Locate the cell with the specified text and output its (x, y) center coordinate. 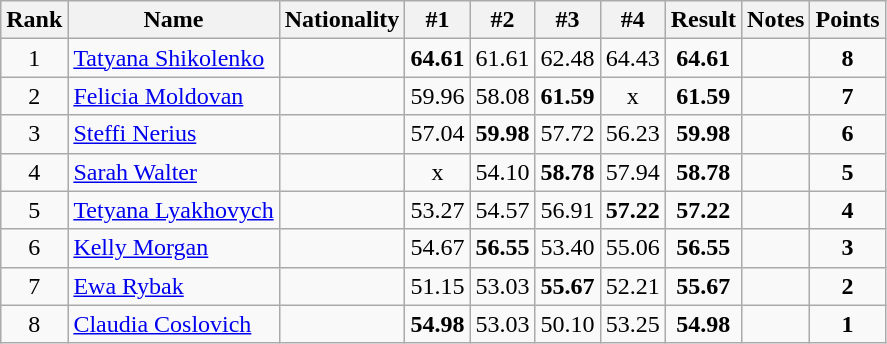
58.08 (502, 96)
Kelly Morgan (174, 248)
54.10 (502, 172)
54.57 (502, 210)
#2 (502, 20)
#1 (438, 20)
61.61 (502, 58)
52.21 (632, 286)
Rank (34, 20)
Sarah Walter (174, 172)
56.91 (568, 210)
Claudia Coslovich (174, 324)
55.06 (632, 248)
56.23 (632, 134)
57.04 (438, 134)
#3 (568, 20)
Tetyana Lyakhovych (174, 210)
53.27 (438, 210)
Nationality (342, 20)
Notes (776, 20)
62.48 (568, 58)
64.43 (632, 58)
Felicia Moldovan (174, 96)
53.25 (632, 324)
54.67 (438, 248)
Tatyana Shikolenko (174, 58)
Ewa Rybak (174, 286)
53.40 (568, 248)
57.94 (632, 172)
51.15 (438, 286)
Steffi Nerius (174, 134)
50.10 (568, 324)
57.72 (568, 134)
59.96 (438, 96)
Points (848, 20)
Result (703, 20)
#4 (632, 20)
Name (174, 20)
